For the text-containing cell, return its midpoint in (x, y) coordinate format. 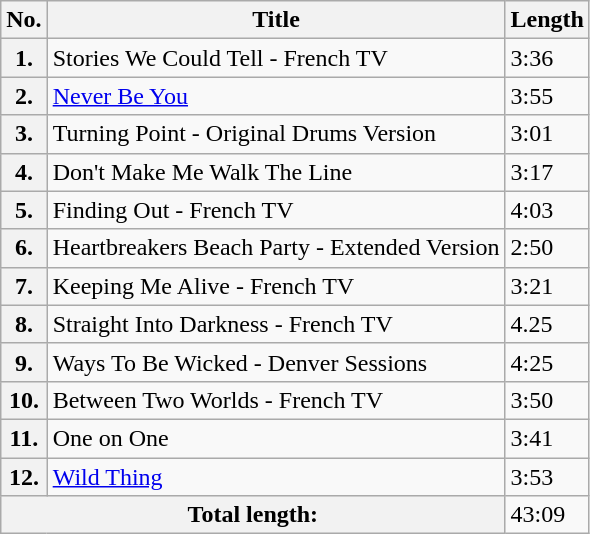
3:41 (547, 438)
Finding Out - French TV (276, 210)
1. (24, 58)
3:21 (547, 286)
4.25 (547, 324)
No. (24, 20)
8. (24, 324)
4:25 (547, 362)
Wild Thing (276, 477)
3:17 (547, 172)
One on One (276, 438)
Turning Point - Original Drums Version (276, 134)
3:55 (547, 96)
Don't Make Me Walk The Line (276, 172)
2. (24, 96)
2:50 (547, 248)
5. (24, 210)
Never Be You (276, 96)
11. (24, 438)
3:01 (547, 134)
Total length: (253, 515)
Stories We Could Tell - French TV (276, 58)
Length (547, 20)
Between Two Worlds - French TV (276, 400)
12. (24, 477)
Straight Into Darkness - French TV (276, 324)
7. (24, 286)
3:50 (547, 400)
Heartbreakers Beach Party - Extended Version (276, 248)
6. (24, 248)
3:53 (547, 477)
9. (24, 362)
4. (24, 172)
10. (24, 400)
Ways To Be Wicked - Denver Sessions (276, 362)
3. (24, 134)
Keeping Me Alive - French TV (276, 286)
3:36 (547, 58)
Title (276, 20)
4:03 (547, 210)
43:09 (547, 515)
